Search for the cell housing the specified text and yield its [x, y] center coordinate. 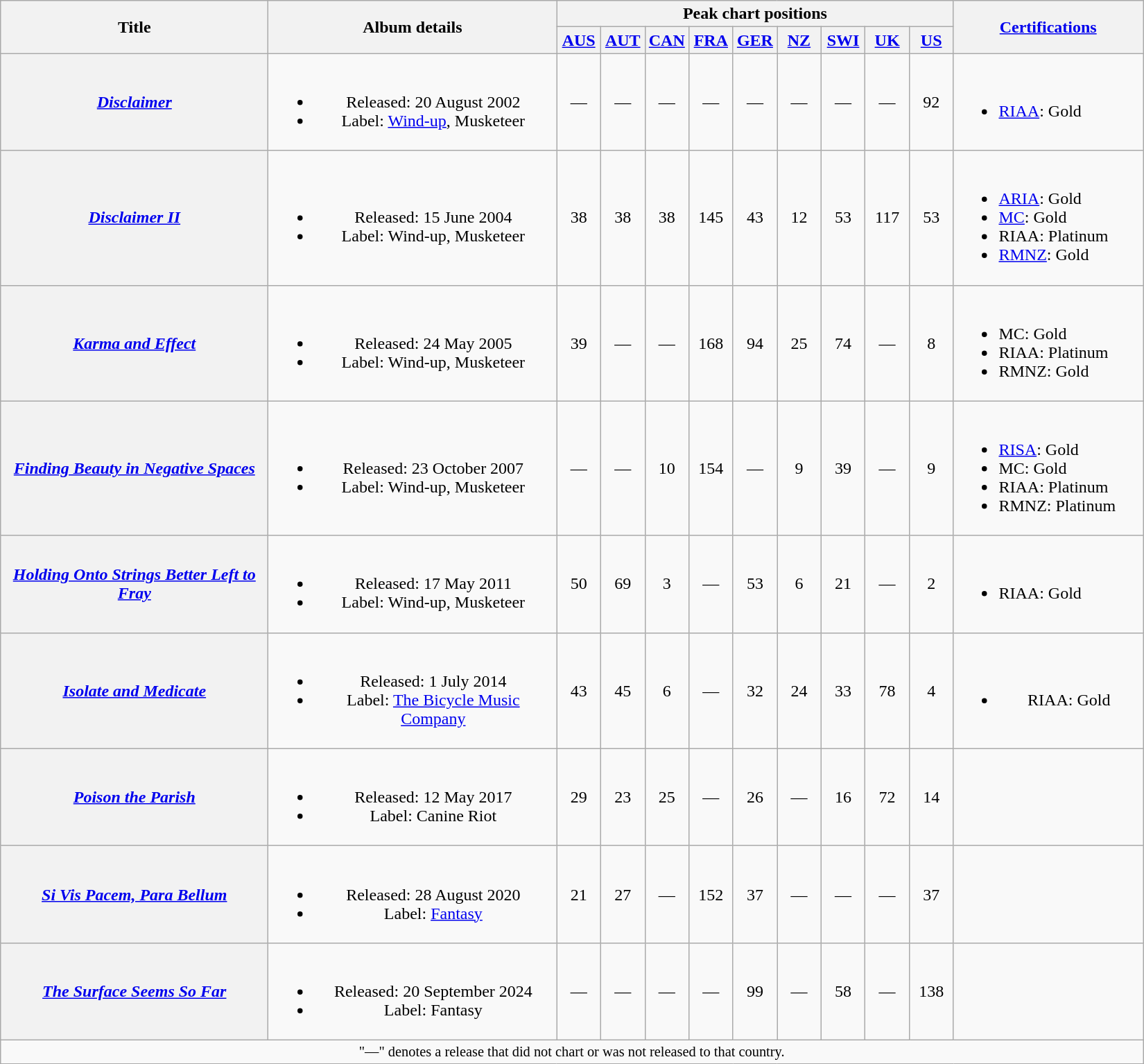
Released: 20 August 2002Label: Wind-up, Musketeer [413, 102]
Released: 17 May 2011Label: Wind-up, Musketeer [413, 584]
154 [711, 468]
29 [579, 797]
The Surface Seems So Far [135, 991]
GER [755, 40]
AUS [579, 40]
Released: 1 July 2014Label: The Bicycle Music Company [413, 691]
CAN [667, 40]
50 [579, 584]
Album details [413, 27]
MC: GoldRIAA: Platinum RMNZ: Gold [1048, 343]
Karma and Effect [135, 343]
23 [623, 797]
138 [931, 991]
72 [887, 797]
US [931, 40]
27 [623, 894]
RISA: GoldMC: GoldRIAA: PlatinumRMNZ: Platinum [1048, 468]
Title [135, 27]
8 [931, 343]
Released: 20 September 2024Label: Fantasy [413, 991]
AUT [623, 40]
26 [755, 797]
10 [667, 468]
Poison the Parish [135, 797]
92 [931, 102]
ARIA: GoldMC: GoldRIAA: Platinum RMNZ: Gold [1048, 218]
Peak chart positions [755, 14]
12 [799, 218]
Certifications [1048, 27]
Finding Beauty in Negative Spaces [135, 468]
45 [623, 691]
Disclaimer [135, 102]
Released: 28 August 2020Label: Fantasy [413, 894]
145 [711, 218]
FRA [711, 40]
152 [711, 894]
14 [931, 797]
99 [755, 991]
SWI [843, 40]
"—" denotes a release that did not chart or was not released to that country. [572, 1052]
32 [755, 691]
33 [843, 691]
NZ [799, 40]
Isolate and Medicate [135, 691]
168 [711, 343]
Released: 12 May 2017Label: Canine Riot [413, 797]
Released: 15 June 2004Label: Wind-up, Musketeer [413, 218]
Disclaimer II [135, 218]
2 [931, 584]
58 [843, 991]
24 [799, 691]
Released: 24 May 2005Label: Wind-up, Musketeer [413, 343]
4 [931, 691]
74 [843, 343]
UK [887, 40]
Released: 23 October 2007Label: Wind-up, Musketeer [413, 468]
Holding Onto Strings Better Left to Fray [135, 584]
3 [667, 584]
Si Vis Pacem, Para Bellum [135, 894]
78 [887, 691]
16 [843, 797]
117 [887, 218]
69 [623, 584]
94 [755, 343]
